Search for the cell housing the specified text and yield its [x, y] center coordinate. 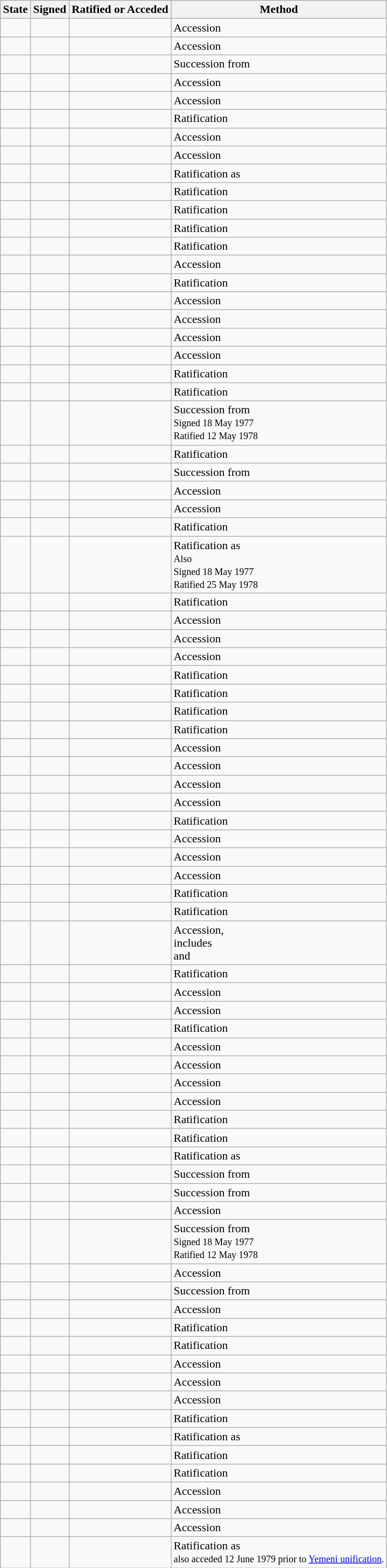
Accession,includes and [278, 943]
Ratified or Acceded [120, 10]
Signed [50, 10]
Ratification as also acceded 12 June 1979 prior to Yemeni unification. [278, 1553]
State [15, 10]
Method [278, 10]
Ratification as Also Signed 18 May 1977Ratified 25 May 1978 [278, 564]
